Output the (x, y) coordinate of the center of the cell containing the given text.  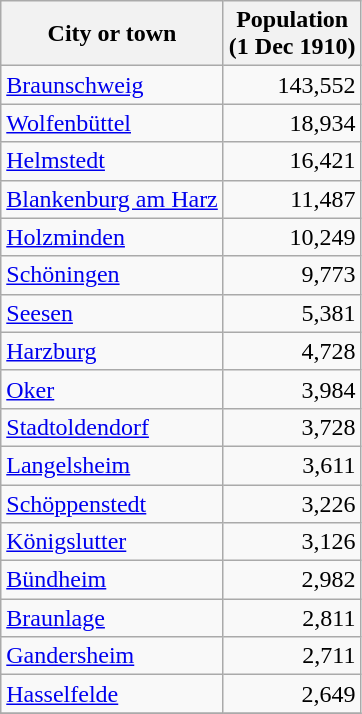
2,711 (292, 656)
2,649 (292, 694)
Helmstedt (112, 161)
Hasselfelde (112, 694)
Holzminden (112, 237)
5,381 (292, 313)
Gandersheim (112, 656)
10,249 (292, 237)
Seesen (112, 313)
Schöningen (112, 275)
Braunschweig (112, 85)
143,552 (292, 85)
Oker (112, 389)
Braunlage (112, 618)
Schöppenstedt (112, 503)
4,728 (292, 351)
Population(1 Dec 1910) (292, 34)
Langelsheim (112, 465)
Bündheim (112, 580)
9,773 (292, 275)
3,984 (292, 389)
16,421 (292, 161)
Stadtoldendorf (112, 427)
3,611 (292, 465)
City or town (112, 34)
Königslutter (112, 542)
2,811 (292, 618)
Wolfenbüttel (112, 123)
Blankenburg am Harz (112, 199)
18,934 (292, 123)
11,487 (292, 199)
Harzburg (112, 351)
3,728 (292, 427)
3,126 (292, 542)
3,226 (292, 503)
2,982 (292, 580)
